From the cell containing the given text, extract its center point as (X, Y) coordinate. 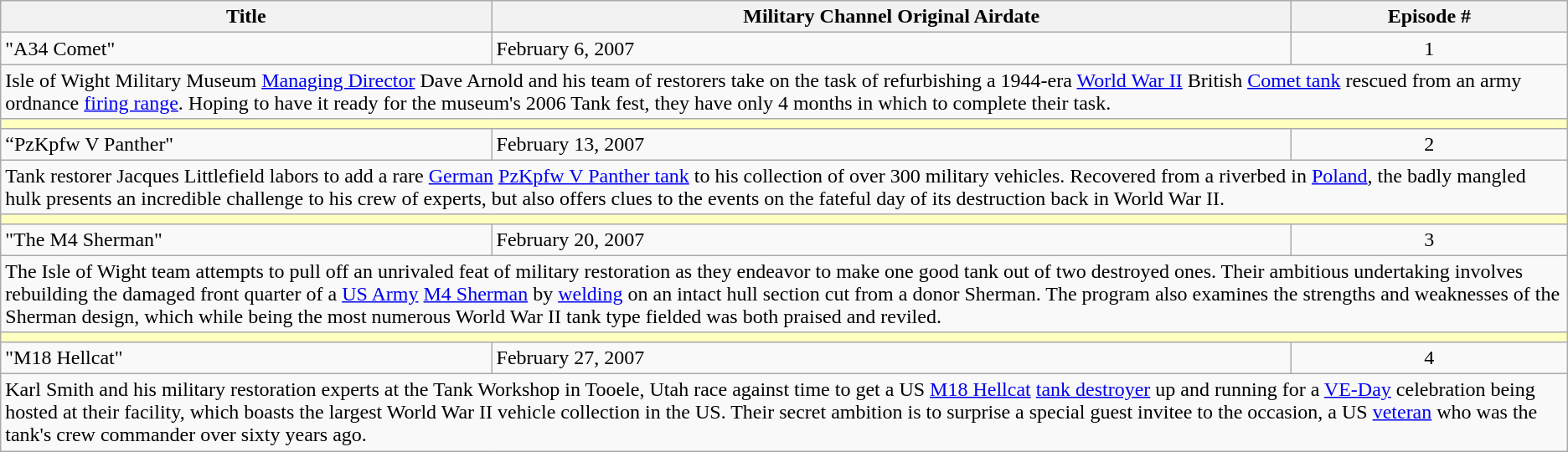
Title (246, 17)
"A34 Comet" (246, 49)
“PzKpfw V Panther" (246, 144)
2 (1430, 144)
Episode # (1430, 17)
"M18 Hellcat" (246, 357)
4 (1430, 357)
Military Channel Original Airdate (891, 17)
3 (1430, 239)
February 6, 2007 (891, 49)
February 20, 2007 (891, 239)
"The M4 Sherman" (246, 239)
February 27, 2007 (891, 357)
1 (1430, 49)
February 13, 2007 (891, 144)
